Scan for the cell matching the given text and deliver its (x, y) coordinate at center. 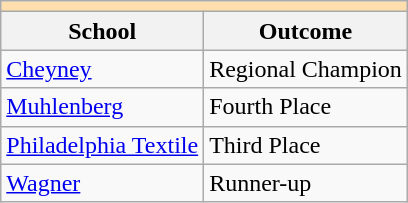
School (102, 31)
Fourth Place (306, 107)
Cheyney (102, 69)
Wagner (102, 183)
Runner-up (306, 183)
Third Place (306, 145)
Philadelphia Textile (102, 145)
Muhlenberg (102, 107)
Regional Champion (306, 69)
Outcome (306, 31)
